Extract the (X, Y) coordinate from the center of the cell holding the provided text.  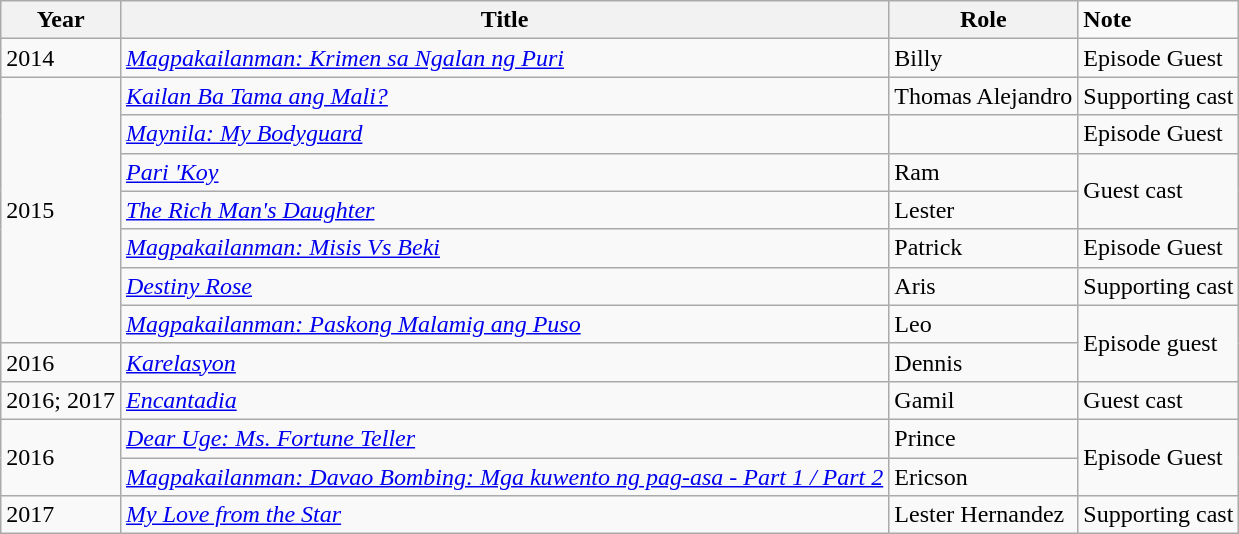
Aris (984, 286)
Note (1158, 20)
Title (504, 20)
Dennis (984, 362)
Magpakailanman: Misis Vs Beki (504, 248)
Dear Uge: Ms. Fortune Teller (504, 438)
Magpakailanman: Davao Bombing: Mga kuwento ng pag-asa - Part 1 / Part 2 (504, 477)
2017 (61, 515)
Lester (984, 210)
Encantadia (504, 400)
Billy (984, 58)
Thomas Alejandro (984, 96)
Gamil (984, 400)
Karelasyon (504, 362)
Ericson (984, 477)
Role (984, 20)
Ram (984, 172)
The Rich Man's Daughter (504, 210)
Magpakailanman: Krimen sa Ngalan ng Puri (504, 58)
My Love from the Star (504, 515)
Maynila: My Bodyguard (504, 134)
Year (61, 20)
Prince (984, 438)
Pari 'Koy (504, 172)
Lester Hernandez (984, 515)
Episode guest (1158, 343)
Patrick (984, 248)
Destiny Rose (504, 286)
Kailan Ba Tama ang Mali? (504, 96)
Leo (984, 324)
Magpakailanman: Paskong Malamig ang Puso (504, 324)
2016; 2017 (61, 400)
2015 (61, 210)
2014 (61, 58)
